Scan for the cell matching the given text and deliver its [X, Y] coordinate at center. 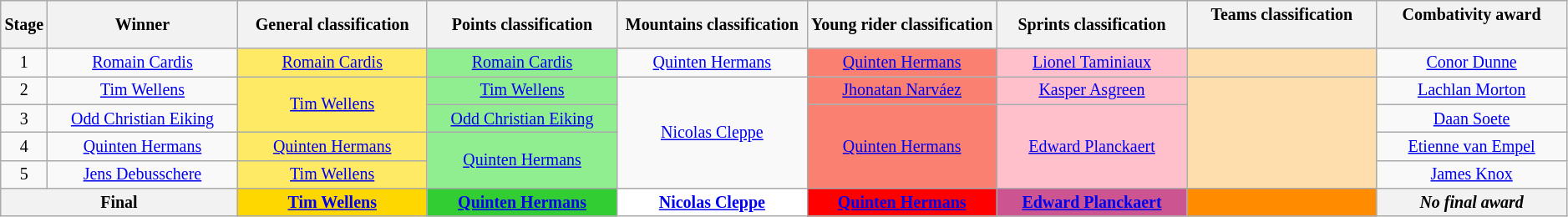
No final award [1472, 202]
Points classification [521, 25]
2 [24, 90]
Winner [142, 25]
Teams classification [1281, 25]
5 [24, 174]
Lachlan Morton [1472, 90]
Daan Soete [1472, 119]
Etienne van Empel [1472, 147]
Mountains classification [712, 25]
General classification [332, 25]
Conor Dunne [1472, 63]
Lionel Taminiaux [1091, 63]
Jens Debusschere [142, 174]
Combativity award [1472, 25]
1 [24, 63]
James Knox [1472, 174]
Jhonatan Narváez [902, 90]
Sprints classification [1091, 25]
3 [24, 119]
Stage [24, 25]
Final [119, 202]
Young rider classification [902, 25]
4 [24, 147]
Kasper Asgreen [1091, 90]
